Return the [X, Y] coordinate for the center point of the cell that contains the specified text.  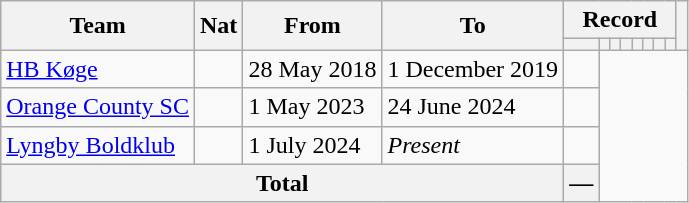
To [473, 26]
Nat [218, 26]
Record [620, 20]
Team [98, 26]
Total [282, 183]
Orange County SC [98, 107]
Lyngby Boldklub [98, 145]
1 May 2023 [312, 107]
24 June 2024 [473, 107]
1 December 2019 [473, 69]
1 July 2024 [312, 145]
From [312, 26]
Present [473, 145]
— [582, 183]
HB Køge [98, 69]
28 May 2018 [312, 69]
